Search for the cell housing the specified text and yield its (X, Y) center coordinate. 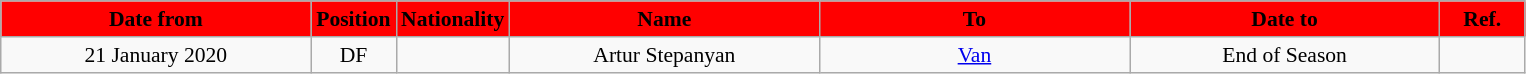
21 January 2020 (156, 55)
Position (354, 19)
Nationality (452, 19)
To (974, 19)
Date to (1285, 19)
Ref. (1482, 19)
Date from (156, 19)
End of Season (1285, 55)
Artur Stepanyan (664, 55)
DF (354, 55)
Name (664, 19)
Van (974, 55)
